For the text-containing cell, return its midpoint in [x, y] coordinate format. 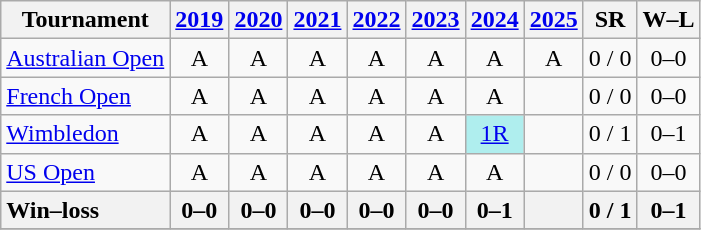
SR [610, 20]
Wimbledon [86, 134]
Australian Open [86, 58]
2023 [436, 20]
2019 [200, 20]
2025 [554, 20]
2021 [318, 20]
Win–loss [86, 210]
1R [494, 134]
W–L [668, 20]
2022 [376, 20]
French Open [86, 96]
2020 [258, 20]
US Open [86, 172]
Tournament [86, 20]
2024 [494, 20]
